Return the (x, y) coordinate for the center point of the cell that contains the specified text.  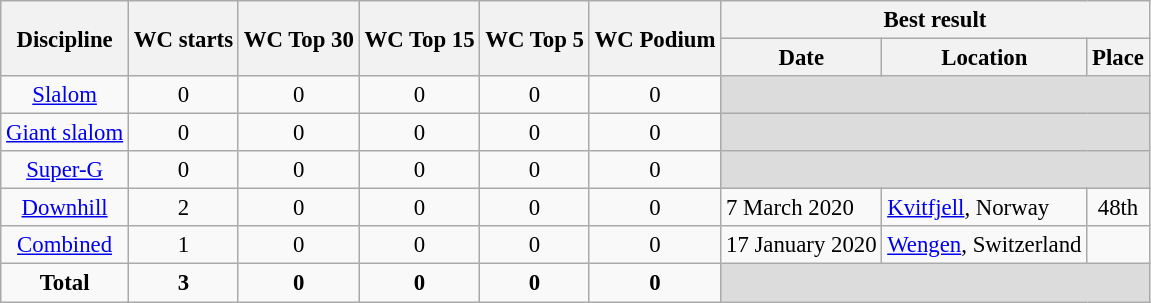
48th (1118, 208)
Downhill (65, 208)
Super-G (65, 170)
Total (65, 283)
WC Top 5 (534, 38)
WC starts (183, 38)
Giant slalom (65, 133)
Slalom (65, 95)
WC Podium (654, 38)
Wengen, Switzerland (984, 245)
WC Top 30 (298, 38)
Date (802, 58)
1 (183, 245)
2 (183, 208)
Combined (65, 245)
17 January 2020 (802, 245)
7 March 2020 (802, 208)
Place (1118, 58)
Kvitfjell, Norway (984, 208)
Discipline (65, 38)
3 (183, 283)
WC Top 15 (420, 38)
Best result (936, 20)
Location (984, 58)
